Return the [X, Y] coordinate for the center point of the cell that contains the specified text.  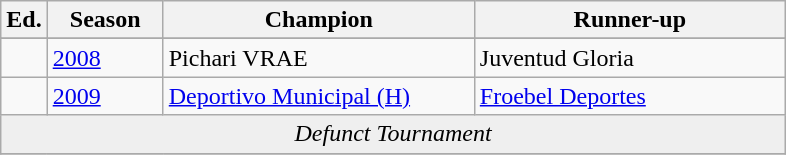
Pichari VRAE [318, 58]
Froebel Deportes [630, 96]
2008 [105, 58]
Deportivo Municipal (H) [318, 96]
Juventud Gloria [630, 58]
Runner-up [630, 20]
Season [105, 20]
2009 [105, 96]
Champion [318, 20]
Ed. [24, 20]
Defunct Tournament [394, 134]
